Locate the cell with the specified text and output its (X, Y) center coordinate. 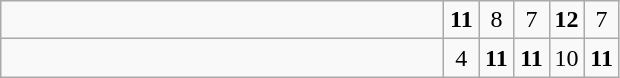
8 (496, 20)
4 (462, 58)
12 (566, 20)
10 (566, 58)
